Extract the [X, Y] coordinate from the center of the cell holding the provided text.  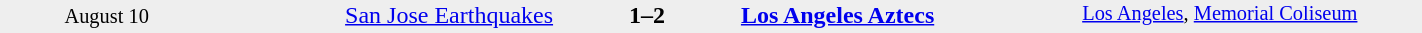
August 10 [106, 16]
1–2 [648, 15]
San Jose Earthquakes [384, 15]
Los Angeles Aztecs [910, 15]
Los Angeles, Memorial Coliseum [1252, 16]
